Identify which cell holds the provided text, then report its (X, Y) central coordinate. 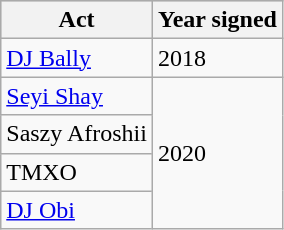
Seyi Shay (77, 96)
Act (77, 20)
2020 (217, 153)
Year signed (217, 20)
TMXO (77, 172)
Saszy Afroshii (77, 134)
DJ Obi (77, 210)
2018 (217, 58)
DJ Bally (77, 58)
